Return (X, Y) of the center of cell containing provided text 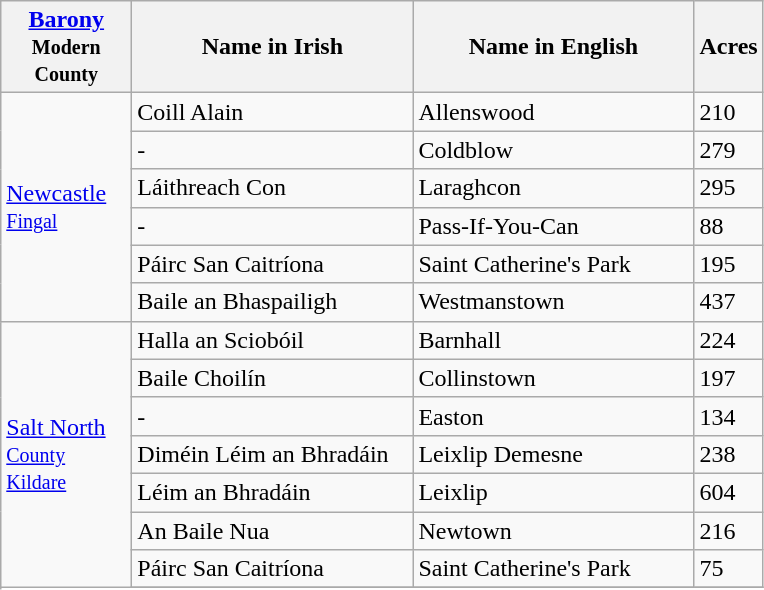
224 (728, 340)
Láithreach Con (272, 188)
279 (728, 150)
Leixlip Demesne (554, 454)
Name in English (554, 47)
197 (728, 378)
Halla an Sciobóil (272, 340)
195 (728, 264)
Diméin Léim an Bhradáin (272, 454)
Salt NorthCounty Kildare (66, 454)
NewcastleFingal (66, 207)
Collinstown (554, 378)
Pass-If-You-Can (554, 226)
Laraghcon (554, 188)
238 (728, 454)
Acres (728, 47)
88 (728, 226)
437 (728, 302)
BaronyModern County (66, 47)
Easton (554, 416)
An Baile Nua (272, 531)
295 (728, 188)
Coldblow (554, 150)
Westmanstown (554, 302)
604 (728, 492)
216 (728, 531)
Leixlip (554, 492)
Barnhall (554, 340)
75 (728, 569)
210 (728, 112)
134 (728, 416)
Coill Alain (272, 112)
Léim an Bhradáin (272, 492)
Allenswood (554, 112)
Baile Choilín (272, 378)
Newtown (554, 531)
Baile an Bhaspailigh (272, 302)
Name in Irish (272, 47)
